Extract the [x, y] coordinate from the center of the cell holding the provided text.  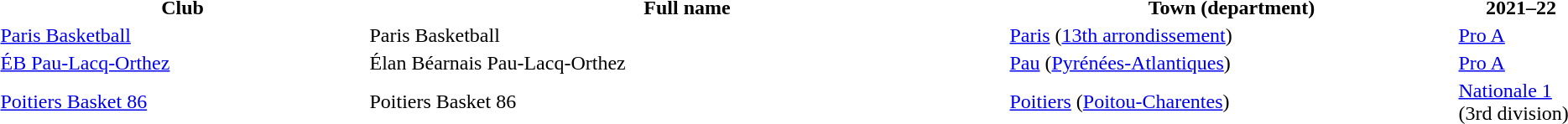
Élan Béarnais Pau-Lacq-Orthez [687, 63]
Pau (Pyrénées-Atlantiques) [1232, 63]
Paris (13th arrondissement) [1232, 35]
Paris Basketball [687, 35]
